Return (x, y) of the center of cell containing provided text 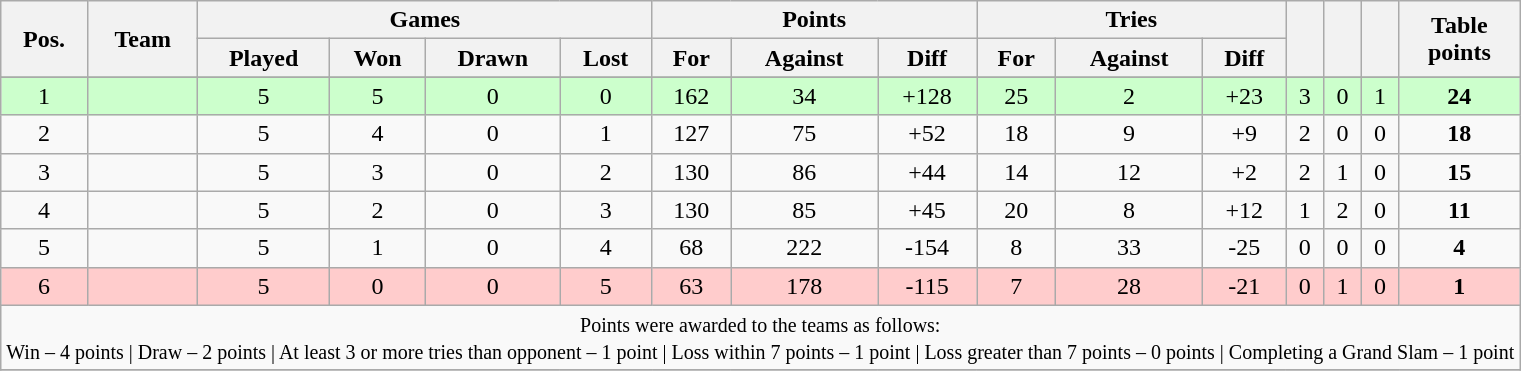
75 (804, 134)
127 (692, 134)
9 (1130, 134)
Played (264, 58)
24 (1460, 96)
85 (804, 210)
28 (1130, 286)
33 (1130, 248)
Won (378, 58)
162 (692, 96)
-154 (928, 248)
178 (804, 286)
7 (1016, 286)
-25 (1244, 248)
Lost (606, 58)
Team (142, 39)
Tries (1132, 20)
Pos. (44, 39)
25 (1016, 96)
-21 (1244, 286)
6 (44, 286)
+9 (1244, 134)
-115 (928, 286)
Drawn (493, 58)
34 (804, 96)
+52 (928, 134)
+23 (1244, 96)
20 (1016, 210)
14 (1016, 172)
11 (1460, 210)
Tablepoints (1460, 39)
+45 (928, 210)
15 (1460, 172)
86 (804, 172)
+44 (928, 172)
222 (804, 248)
Points (814, 20)
12 (1130, 172)
+2 (1244, 172)
Games (425, 20)
68 (692, 248)
+128 (928, 96)
63 (692, 286)
+12 (1244, 210)
